Output the (x, y) coordinate of the center of the cell containing the given text.  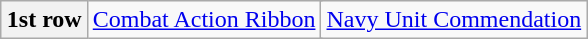
Navy Unit Commendation (454, 20)
1st row (44, 20)
Combat Action Ribbon (204, 20)
